Find where the given text appears and provide that cell's center as (X, Y) coordinate. 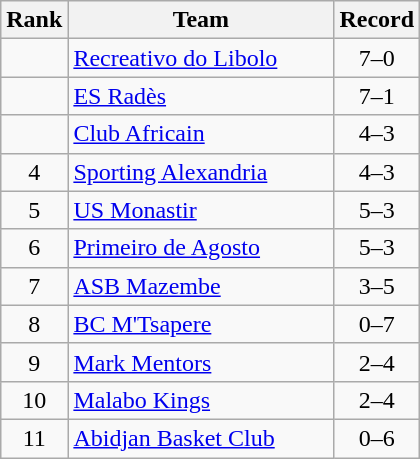
Sporting Alexandria (201, 172)
11 (34, 438)
Team (201, 20)
Malabo Kings (201, 400)
7 (34, 286)
0–6 (377, 438)
6 (34, 248)
9 (34, 362)
Primeiro de Agosto (201, 248)
8 (34, 324)
0–7 (377, 324)
4 (34, 172)
7–0 (377, 58)
Club Africain (201, 134)
Mark Mentors (201, 362)
3–5 (377, 286)
ES Radès (201, 96)
Rank (34, 20)
Abidjan Basket Club (201, 438)
Recreativo do Libolo (201, 58)
10 (34, 400)
BC M'Tsapere (201, 324)
7–1 (377, 96)
ASB Mazembe (201, 286)
US Monastir (201, 210)
5 (34, 210)
Record (377, 20)
